Extract the (X, Y) coordinate from the center of the cell holding the provided text.  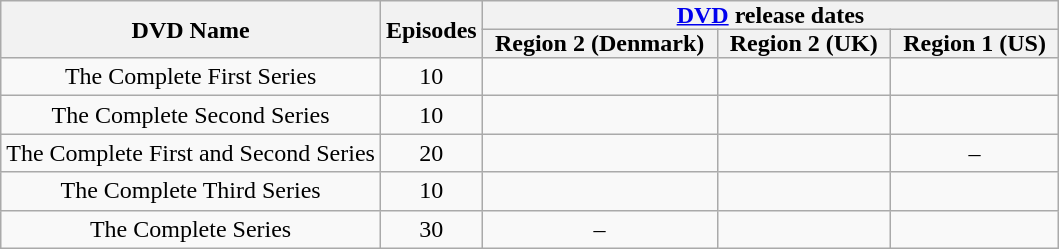
Episodes (431, 30)
The Complete Second Series (191, 115)
Region 2 (Denmark) (600, 43)
DVD Name (191, 30)
The Complete Third Series (191, 191)
The Complete Series (191, 229)
The Complete First Series (191, 77)
DVD release dates (770, 15)
30 (431, 229)
Region 2 (UK) (804, 43)
Region 1 (US) (974, 43)
The Complete First and Second Series (191, 153)
20 (431, 153)
